Output the (x, y) coordinate of the center of the cell containing the given text.  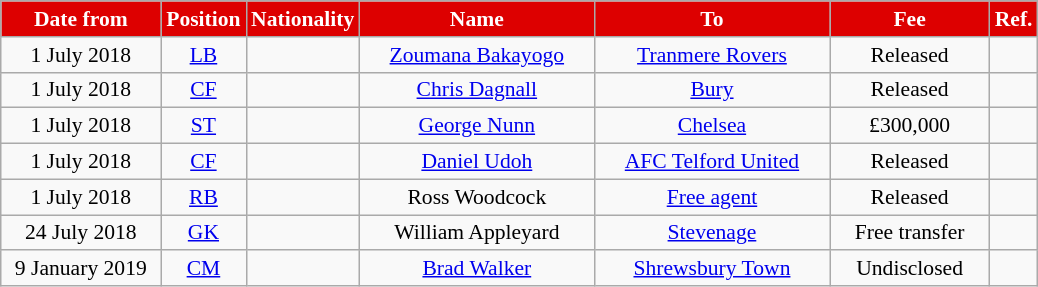
Bury (712, 90)
Undisclosed (910, 269)
24 July 2018 (81, 233)
LB (204, 55)
Zoumana Bakayogo (476, 55)
William Appleyard (476, 233)
£300,000 (910, 126)
Position (204, 19)
Free agent (712, 197)
ST (204, 126)
9 January 2019 (81, 269)
Daniel Udoh (476, 162)
Free transfer (910, 233)
GK (204, 233)
RB (204, 197)
To (712, 19)
CM (204, 269)
Chris Dagnall (476, 90)
Fee (910, 19)
AFC Telford United (712, 162)
Stevenage (712, 233)
Name (476, 19)
Date from (81, 19)
Nationality (302, 19)
Shrewsbury Town (712, 269)
Tranmere Rovers (712, 55)
Ref. (1014, 19)
Ross Woodcock (476, 197)
Chelsea (712, 126)
Brad Walker (476, 269)
George Nunn (476, 126)
